Find where the given text appears and provide that cell's center as (X, Y) coordinate. 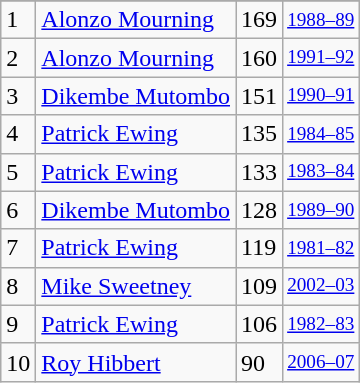
5 (18, 172)
151 (260, 96)
128 (260, 210)
1983–84 (321, 172)
1984–85 (321, 134)
7 (18, 248)
Mike Sweetney (136, 286)
1982–83 (321, 324)
106 (260, 324)
3 (18, 96)
1991–92 (321, 58)
2002–03 (321, 286)
1990–91 (321, 96)
90 (260, 362)
109 (260, 286)
Roy Hibbert (136, 362)
1 (18, 20)
135 (260, 134)
1989–90 (321, 210)
133 (260, 172)
6 (18, 210)
4 (18, 134)
160 (260, 58)
2 (18, 58)
9 (18, 324)
8 (18, 286)
2006–07 (321, 362)
1981–82 (321, 248)
119 (260, 248)
1988–89 (321, 20)
169 (260, 20)
10 (18, 362)
